For the text-containing cell, return its midpoint in [X, Y] coordinate format. 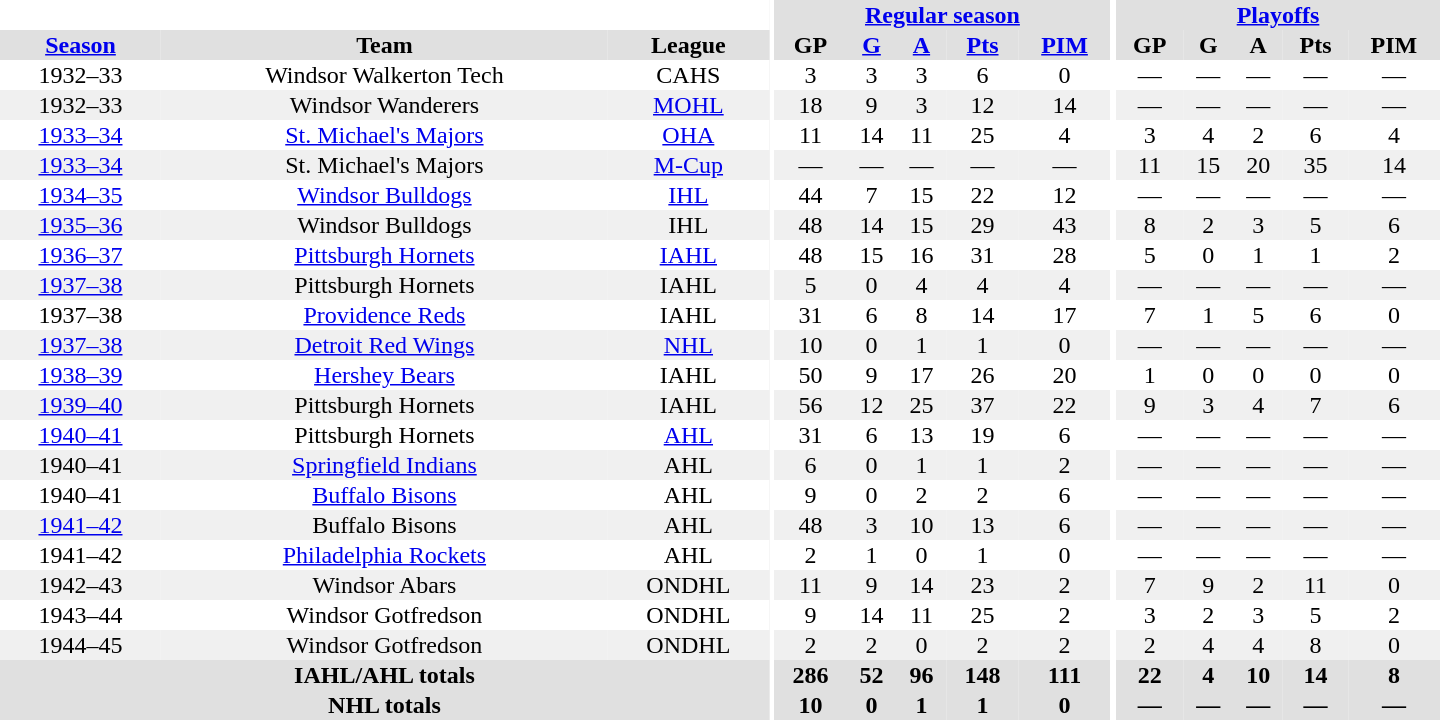
43 [1065, 225]
Team [384, 45]
28 [1065, 255]
NHL [688, 345]
Windsor Abars [384, 585]
111 [1065, 675]
Windsor Walkerton Tech [384, 75]
16 [921, 255]
44 [810, 195]
Windsor Wanderers [384, 105]
NHL totals [384, 705]
18 [810, 105]
OHA [688, 135]
1935–36 [80, 225]
Hershey Bears [384, 375]
1934–35 [80, 195]
26 [982, 375]
1942–43 [80, 585]
1936–37 [80, 255]
1939–40 [80, 405]
Season [80, 45]
52 [872, 675]
1944–45 [80, 645]
Detroit Red Wings [384, 345]
Springfield Indians [384, 465]
23 [982, 585]
IAHL/AHL totals [384, 675]
Providence Reds [384, 315]
96 [921, 675]
Philadelphia Rockets [384, 555]
37 [982, 405]
Playoffs [1278, 15]
M-Cup [688, 165]
19 [982, 435]
29 [982, 225]
League [688, 45]
MOHL [688, 105]
CAHS [688, 75]
1938–39 [80, 375]
35 [1316, 165]
56 [810, 405]
148 [982, 675]
Regular season [942, 15]
1943–44 [80, 615]
286 [810, 675]
50 [810, 375]
